Return [x, y] of the center of cell containing provided text 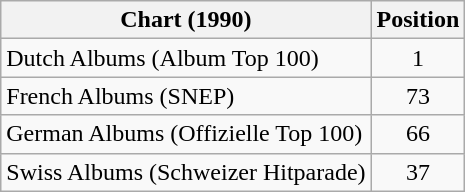
1 [418, 58]
Dutch Albums (Album Top 100) [186, 58]
Position [418, 20]
German Albums (Offizielle Top 100) [186, 134]
Swiss Albums (Schweizer Hitparade) [186, 172]
Chart (1990) [186, 20]
73 [418, 96]
66 [418, 134]
French Albums (SNEP) [186, 96]
37 [418, 172]
